Find where the given text appears and provide that cell's center as (X, Y) coordinate. 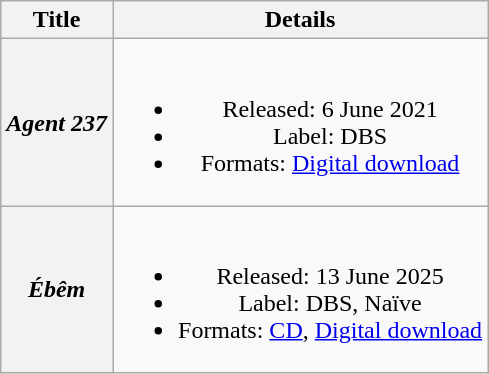
Title (57, 20)
Released: 6 June 2021Label: DBSFormats: Digital download (300, 122)
Ébêm (57, 290)
Released: 13 June 2025Label: DBS, NaïveFormats: CD, Digital download (300, 290)
Details (300, 20)
Agent 237 (57, 122)
